Pinpoint the cell where the given text exists, returning its (X, Y) midpoint coordinate. 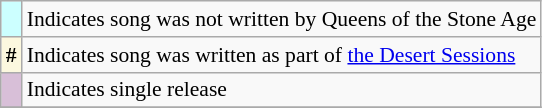
Indicates single release (282, 90)
Indicates song was written as part of the Desert Sessions (282, 55)
Indicates song was not written by Queens of the Stone Age (282, 19)
# (12, 55)
